Pinpoint the cell where the given text exists, returning its [x, y] midpoint coordinate. 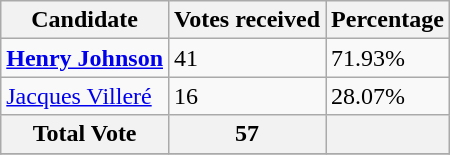
28.07% [388, 96]
Total Vote [85, 134]
16 [248, 96]
57 [248, 134]
Jacques Villeré [85, 96]
Candidate [85, 20]
Henry Johnson [85, 58]
41 [248, 58]
Percentage [388, 20]
71.93% [388, 58]
Votes received [248, 20]
